Find where the given text appears and provide that cell's center as (x, y) coordinate. 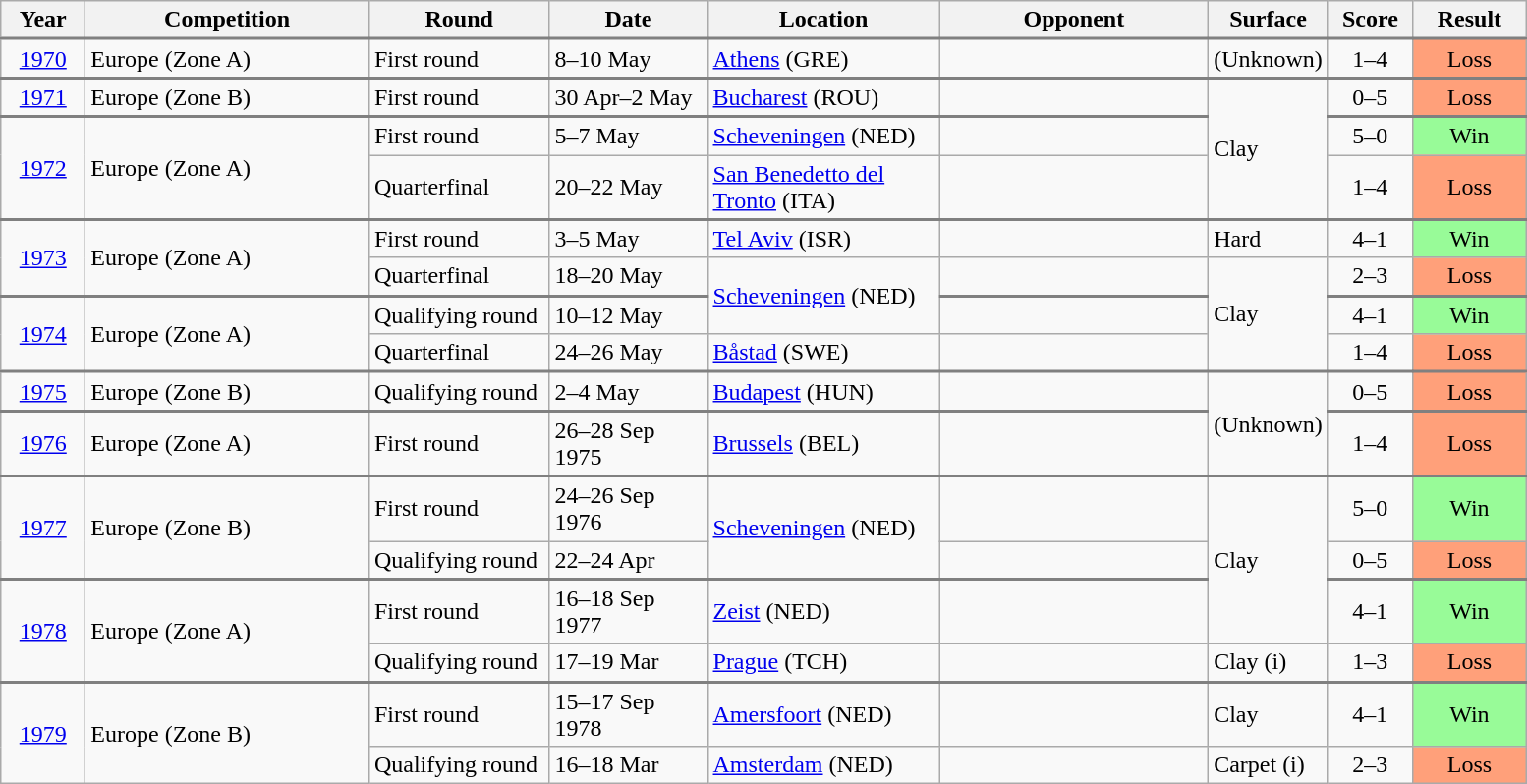
2–4 May (629, 392)
Hard (1269, 238)
Carpet (i) (1269, 765)
1977 (43, 529)
Athens (GRE) (823, 59)
1972 (43, 169)
Year (43, 20)
Date (629, 20)
Amsterdam (NED) (823, 765)
Zeist (NED) (823, 611)
Location (823, 20)
Amersfoort (NED) (823, 714)
1978 (43, 631)
24–26 Sep 1976 (629, 509)
Tel Aviv (ISR) (823, 238)
Brussels (BEL) (823, 444)
Opponent (1074, 20)
San Benedetto del Tronto (ITA) (823, 188)
20–22 May (629, 188)
18–20 May (629, 277)
Result (1469, 20)
1975 (43, 392)
22–24 Apr (629, 560)
8–10 May (629, 59)
3–5 May (629, 238)
Surface (1269, 20)
Round (459, 20)
Prague (TCH) (823, 662)
17–19 Mar (629, 662)
Båstad (SWE) (823, 354)
15–17 Sep 1978 (629, 714)
Score (1370, 20)
Budapest (HUN) (823, 392)
1979 (43, 733)
Bucharest (ROU) (823, 97)
26–28 Sep 1975 (629, 444)
30 Apr–2 May (629, 97)
16–18 Mar (629, 765)
16–18 Sep 1977 (629, 611)
1970 (43, 59)
Competition (228, 20)
1976 (43, 444)
1–3 (1370, 662)
1971 (43, 97)
Clay (i) (1269, 662)
5–7 May (629, 136)
24–26 May (629, 354)
1974 (43, 334)
10–12 May (629, 314)
1973 (43, 257)
